Search for the cell housing the specified text and yield its (x, y) center coordinate. 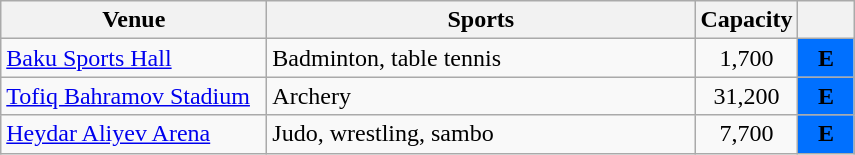
Capacity (746, 20)
31,200 (746, 96)
Badminton, table tennis (481, 58)
Tofiq Bahramov Stadium (134, 96)
Heydar Aliyev Arena (134, 134)
Venue (134, 20)
Judo, wrestling, sambo (481, 134)
Sports (481, 20)
7,700 (746, 134)
Baku Sports Hall (134, 58)
1,700 (746, 58)
Archery (481, 96)
